Return the [x, y] coordinate for the center point of the cell that contains the specified text.  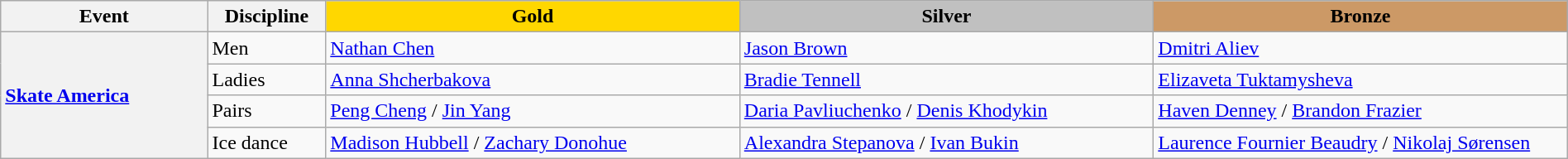
Bronze [1360, 17]
Laurence Fournier Beaudry / Nikolaj Sørensen [1360, 142]
Peng Cheng / Jin Yang [533, 111]
Dmitri Aliev [1360, 48]
Gold [533, 17]
Bradie Tennell [946, 79]
Ice dance [266, 142]
Madison Hubbell / Zachary Donohue [533, 142]
Pairs [266, 111]
Elizaveta Tuktamysheva [1360, 79]
Nathan Chen [533, 48]
Ladies [266, 79]
Silver [946, 17]
Men [266, 48]
Discipline [266, 17]
Skate America [104, 95]
Haven Denney / Brandon Frazier [1360, 111]
Alexandra Stepanova / Ivan Bukin [946, 142]
Anna Shcherbakova [533, 79]
Event [104, 17]
Jason Brown [946, 48]
Daria Pavliuchenko / Denis Khodykin [946, 111]
